Extract the (x, y) coordinate from the center of the cell holding the provided text.  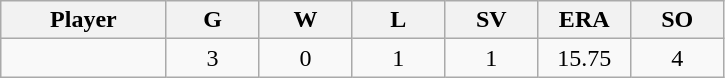
3 (212, 58)
ERA (584, 20)
4 (678, 58)
Player (84, 20)
15.75 (584, 58)
SV (492, 20)
SO (678, 20)
0 (306, 58)
L (398, 20)
W (306, 20)
G (212, 20)
